Pinpoint the cell where the given text exists, returning its (x, y) midpoint coordinate. 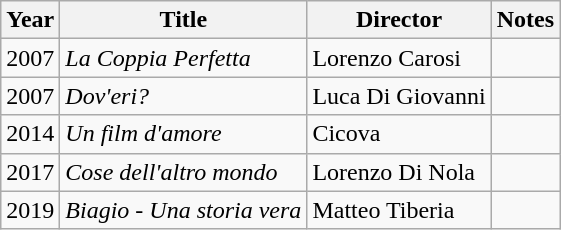
Lorenzo Di Nola (399, 172)
Matteo Tiberia (399, 210)
Director (399, 20)
Un film d'amore (184, 134)
Luca Di Giovanni (399, 96)
Dov'eri? (184, 96)
2019 (30, 210)
La Coppia Perfetta (184, 58)
Cicova (399, 134)
Biagio - Una storia vera (184, 210)
2017 (30, 172)
Cose dell'altro mondo (184, 172)
Title (184, 20)
Lorenzo Carosi (399, 58)
Year (30, 20)
Notes (525, 20)
2014 (30, 134)
